Identify which cell holds the provided text, then report its [X, Y] central coordinate. 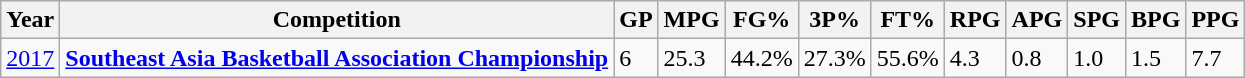
Year [30, 20]
2017 [30, 58]
MPG [692, 20]
1.5 [1156, 58]
3P% [834, 20]
4.3 [975, 58]
APG [1037, 20]
BPG [1156, 20]
SPG [1097, 20]
FG% [762, 20]
25.3 [692, 58]
6 [636, 58]
1.0 [1097, 58]
7.7 [1216, 58]
RPG [975, 20]
0.8 [1037, 58]
GP [636, 20]
Competition [337, 20]
Southeast Asia Basketball Association Championship [337, 58]
55.6% [908, 58]
FT% [908, 20]
44.2% [762, 58]
27.3% [834, 58]
PPG [1216, 20]
